From the cell containing the given text, extract its center point as (x, y) coordinate. 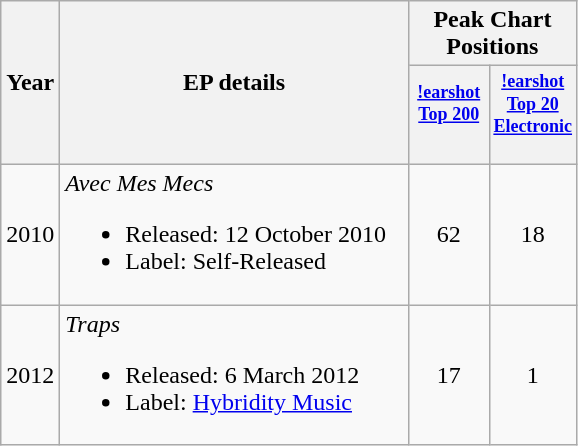
62 (448, 234)
17 (448, 375)
TrapsReleased: 6 March 2012Label: Hybridity Music (234, 375)
Avec Mes MecsReleased: 12 October 2010Label: Self-Released (234, 234)
!earshot Top 200 (448, 116)
EP details (234, 83)
!earshot Top 20 Electronic (532, 116)
18 (532, 234)
2010 (30, 234)
Peak Chart Positions (492, 34)
2012 (30, 375)
Year (30, 83)
1 (532, 375)
